From the cell containing the given text, extract its center point as (x, y) coordinate. 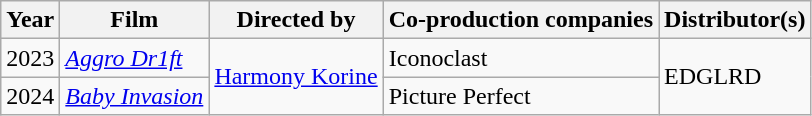
Harmony Korine (296, 77)
2024 (30, 96)
EDGLRD (735, 77)
Picture Perfect (520, 96)
Year (30, 20)
2023 (30, 58)
Iconoclast (520, 58)
Directed by (296, 20)
Aggro Dr1ft (134, 58)
Film (134, 20)
Co-production companies (520, 20)
Baby Invasion (134, 96)
Distributor(s) (735, 20)
